Provide the (x, y) coordinate of the cell's center where the given text is located.  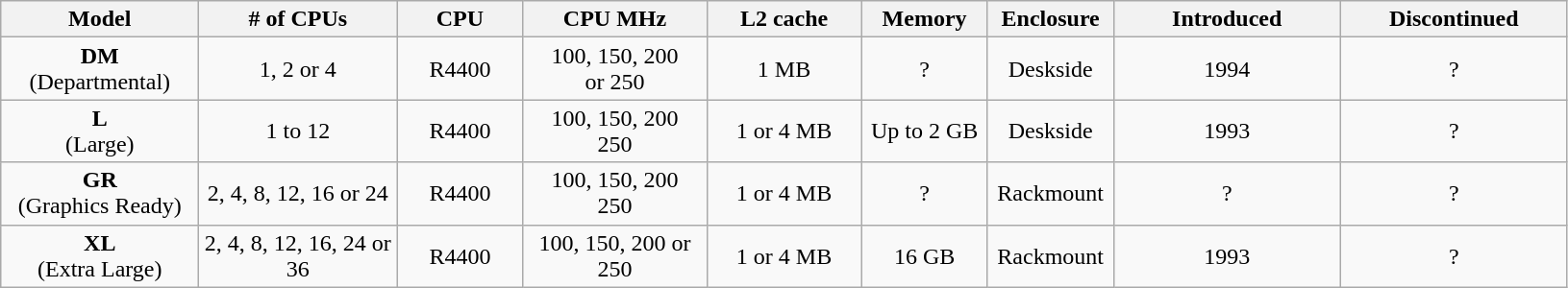
1 to 12 (298, 131)
1, 2 or 4 (298, 69)
L2 cache (784, 19)
CPU MHz (615, 19)
L(Large) (100, 131)
Model (100, 19)
Introduced (1227, 19)
Discontinued (1454, 19)
GR(Graphics Ready) (100, 194)
Enclosure (1050, 19)
16 GB (925, 255)
CPU (460, 19)
Memory (925, 19)
DM(Departmental) (100, 69)
1 MB (784, 69)
Up to 2 GB (925, 131)
100, 150, 200 or 250 (615, 255)
2, 4, 8, 12, 16, 24 or 36 (298, 255)
# of CPUs (298, 19)
1994 (1227, 69)
100, 150, 200or 250 (615, 69)
2, 4, 8, 12, 16 or 24 (298, 194)
XL(Extra Large) (100, 255)
